Capture the cell that displays the provided text and extract its [X, Y] central coordinate. 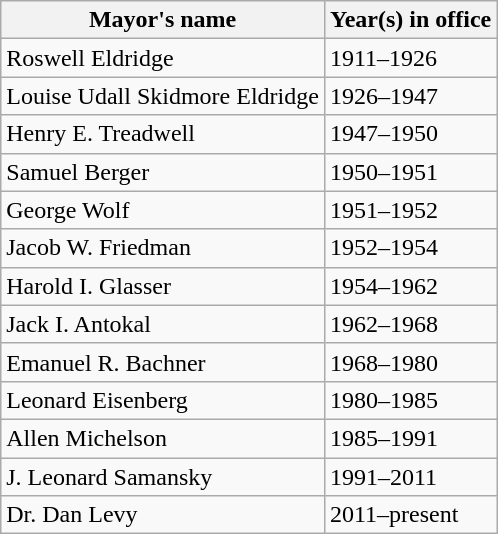
1911–1926 [410, 58]
1952–1954 [410, 248]
Samuel Berger [163, 172]
1951–1952 [410, 210]
1962–1968 [410, 324]
1947–1950 [410, 134]
Harold I. Glasser [163, 286]
1968–1980 [410, 362]
Leonard Eisenberg [163, 400]
Dr. Dan Levy [163, 515]
Year(s) in office [410, 20]
1980–1985 [410, 400]
2011–present [410, 515]
Henry E. Treadwell [163, 134]
Jack I. Antokal [163, 324]
1950–1951 [410, 172]
George Wolf [163, 210]
Emanuel R. Bachner [163, 362]
Allen Michelson [163, 438]
Mayor's name [163, 20]
1985–1991 [410, 438]
1926–1947 [410, 96]
Roswell Eldridge [163, 58]
1954–1962 [410, 286]
Jacob W. Friedman [163, 248]
1991–2011 [410, 477]
J. Leonard Samansky [163, 477]
Louise Udall Skidmore Eldridge [163, 96]
